Determine the [x, y] coordinate at the center of the cell enclosing the given text.  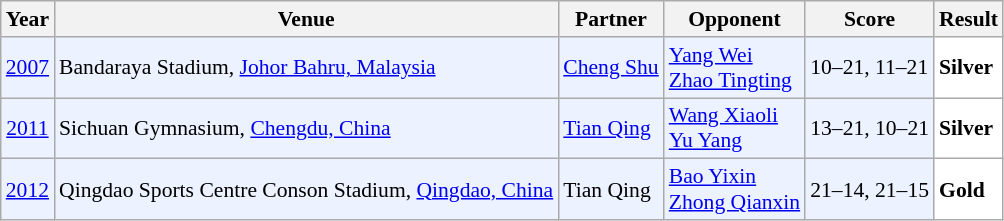
2012 [28, 190]
Bandaraya Stadium, Johor Bahru, Malaysia [306, 68]
Wang Xiaoli Yu Yang [734, 128]
Gold [968, 190]
Score [870, 19]
Opponent [734, 19]
2011 [28, 128]
Result [968, 19]
Bao Yixin Zhong Qianxin [734, 190]
13–21, 10–21 [870, 128]
Venue [306, 19]
21–14, 21–15 [870, 190]
Partner [610, 19]
Year [28, 19]
2007 [28, 68]
Yang Wei Zhao Tingting [734, 68]
Cheng Shu [610, 68]
10–21, 11–21 [870, 68]
Qingdao Sports Centre Conson Stadium, Qingdao, China [306, 190]
Sichuan Gymnasium, Chengdu, China [306, 128]
